Provide the (X, Y) coordinate of the cell's center where the given text is located.  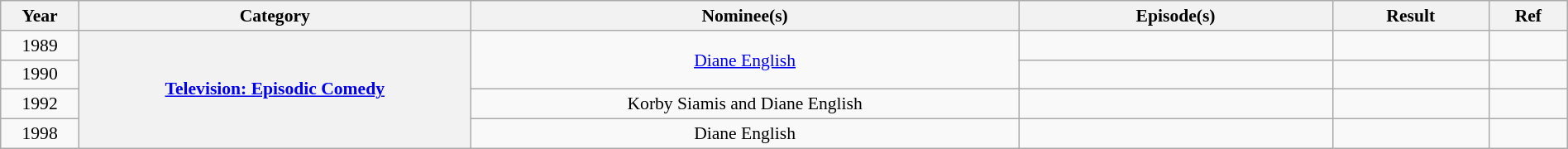
Episode(s) (1176, 16)
1989 (40, 46)
Ref (1528, 16)
Year (40, 16)
1998 (40, 134)
Result (1411, 16)
1990 (40, 74)
Korby Siamis and Diane English (744, 104)
Television: Episodic Comedy (275, 89)
Nominee(s) (744, 16)
1992 (40, 104)
Category (275, 16)
